For the text-containing cell, return its midpoint in (x, y) coordinate format. 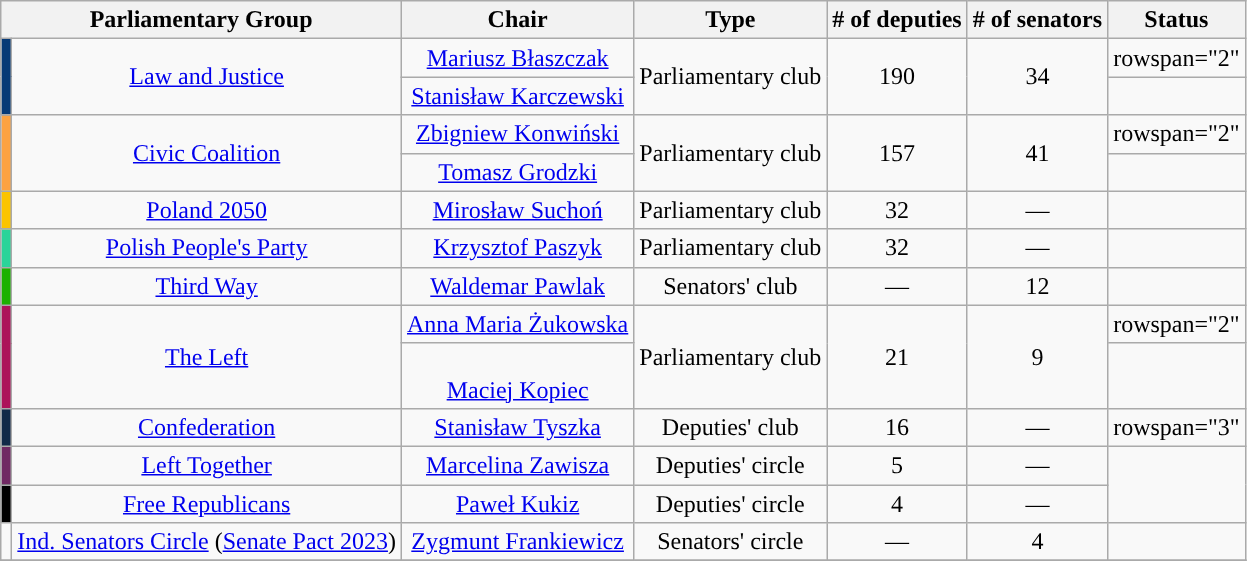
Civic Coalition (207, 153)
157 (897, 153)
Ind. Senators Circle (Senate Pact 2023) (207, 542)
rowspan="3" (1177, 427)
12 (1037, 286)
5 (897, 465)
Krzysztof Paszyk (517, 248)
Stanisław Tyszka (517, 427)
Paweł Kukiz (517, 503)
Confederation (207, 427)
Senators' circle (730, 542)
# of deputies (897, 20)
21 (897, 356)
Law and Justice (207, 77)
Waldemar Pawlak (517, 286)
Polish People's Party (207, 248)
Type (730, 20)
Zbigniew Konwiński (517, 134)
Deputies' club (730, 427)
# of senators (1037, 20)
Tomasz Grodzki (517, 172)
Anna Maria Żukowska (517, 324)
190 (897, 77)
Mariusz Błaszczak (517, 58)
Left Together (207, 465)
41 (1037, 153)
Senators' club (730, 286)
Zygmunt Frankiewicz (517, 542)
Mirosław Suchoń (517, 210)
34 (1037, 77)
Maciej Kopiec (517, 376)
Stanisław Karczewski (517, 96)
Poland 2050 (207, 210)
9 (1037, 356)
Status (1177, 20)
16 (897, 427)
Free Republicans (207, 503)
Marcelina Zawisza (517, 465)
Third Way (207, 286)
Parliamentary Group (202, 20)
The Left (207, 356)
Chair (517, 20)
